Determine the (X, Y) coordinate at the center of the cell enclosing the given text.  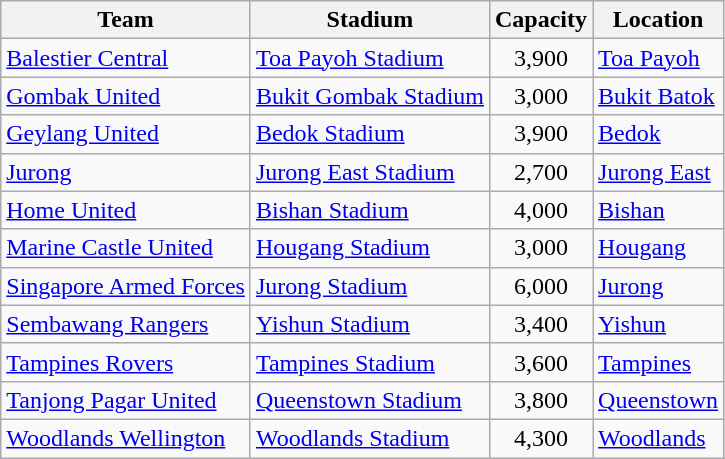
Tampines Rovers (126, 362)
Bishan Stadium (370, 210)
Woodlands (658, 438)
2,700 (540, 172)
Bukit Gombak Stadium (370, 96)
Yishun (658, 324)
Marine Castle United (126, 248)
Tanjong Pagar United (126, 400)
Gombak United (126, 96)
Team (126, 20)
Queenstown (658, 400)
Jurong East Stadium (370, 172)
3,800 (540, 400)
Bedok Stadium (370, 134)
3,400 (540, 324)
Jurong Stadium (370, 286)
6,000 (540, 286)
Bedok (658, 134)
Sembawang Rangers (126, 324)
Bukit Batok (658, 96)
Yishun Stadium (370, 324)
Woodlands Wellington (126, 438)
3,600 (540, 362)
Home United (126, 210)
Woodlands Stadium (370, 438)
4,300 (540, 438)
Geylang United (126, 134)
Hougang (658, 248)
Toa Payoh (658, 58)
Toa Payoh Stadium (370, 58)
Hougang Stadium (370, 248)
Capacity (540, 20)
Jurong East (658, 172)
Queenstown Stadium (370, 400)
4,000 (540, 210)
Stadium (370, 20)
Singapore Armed Forces (126, 286)
Tampines (658, 362)
Tampines Stadium (370, 362)
Bishan (658, 210)
Location (658, 20)
Balestier Central (126, 58)
